Find where the given text appears and provide that cell's center as (x, y) coordinate. 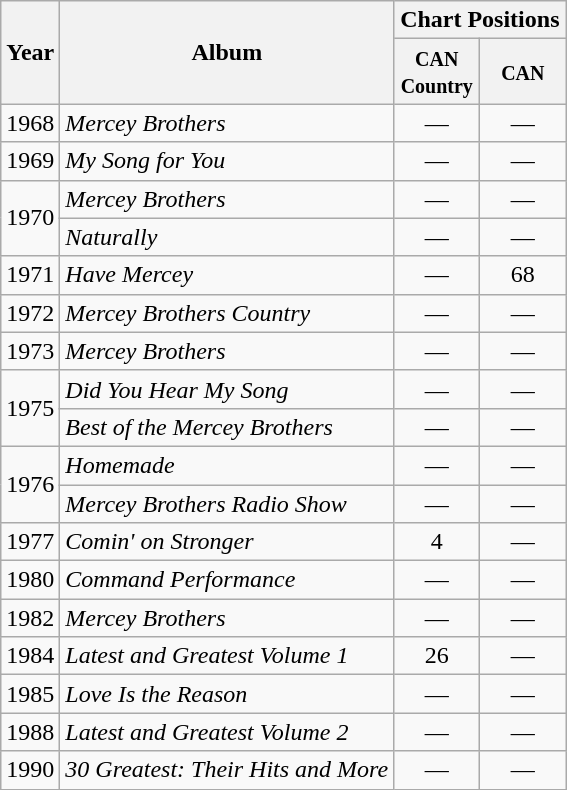
1971 (30, 275)
1980 (30, 580)
Latest and Greatest Volume 1 (227, 656)
68 (523, 275)
26 (437, 656)
Naturally (227, 237)
Did You Hear My Song (227, 389)
1970 (30, 218)
Best of the Mercey Brothers (227, 427)
Mercey Brothers Country (227, 313)
1988 (30, 732)
Have Mercey (227, 275)
1976 (30, 484)
1977 (30, 542)
Mercey Brothers Radio Show (227, 503)
1984 (30, 656)
Latest and Greatest Volume 2 (227, 732)
1975 (30, 408)
1985 (30, 694)
30 Greatest: Their Hits and More (227, 770)
1972 (30, 313)
Love Is the Reason (227, 694)
Comin' on Stronger (227, 542)
4 (437, 542)
Homemade (227, 465)
CAN (523, 72)
Album (227, 52)
Chart Positions (480, 20)
1968 (30, 123)
1990 (30, 770)
CAN Country (437, 72)
1982 (30, 618)
Year (30, 52)
1969 (30, 161)
Command Performance (227, 580)
My Song for You (227, 161)
1973 (30, 351)
